Scan for the cell matching the given text and deliver its (X, Y) coordinate at center. 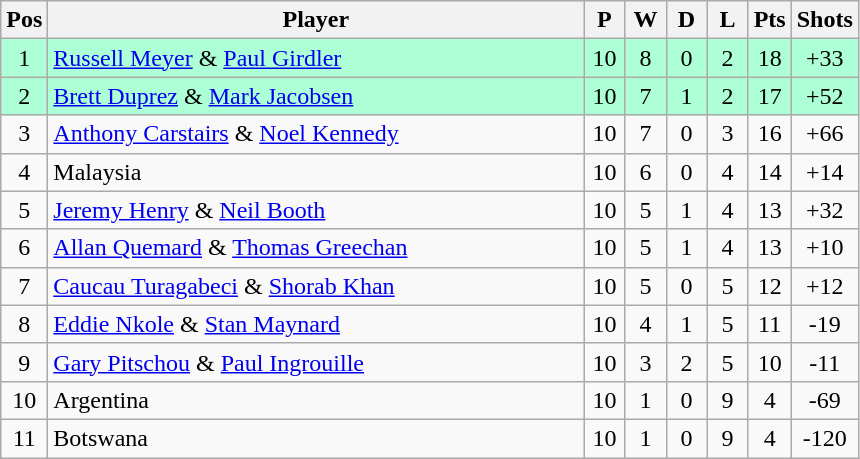
L (728, 20)
Brett Duprez & Mark Jacobsen (316, 96)
16 (770, 134)
P (604, 20)
Pts (770, 20)
+66 (824, 134)
+12 (824, 286)
14 (770, 172)
12 (770, 286)
+10 (824, 248)
Malaysia (316, 172)
17 (770, 96)
Allan Quemard & Thomas Greechan (316, 248)
W (646, 20)
+14 (824, 172)
Anthony Carstairs & Noel Kennedy (316, 134)
-11 (824, 362)
Caucau Turagabeci & Shorab Khan (316, 286)
Player (316, 20)
Jeremy Henry & Neil Booth (316, 210)
Russell Meyer & Paul Girdler (316, 58)
-69 (824, 400)
Botswana (316, 438)
Eddie Nkole & Stan Maynard (316, 324)
Pos (24, 20)
D (686, 20)
Argentina (316, 400)
Shots (824, 20)
Gary Pitschou & Paul Ingrouille (316, 362)
+52 (824, 96)
18 (770, 58)
-19 (824, 324)
+32 (824, 210)
+33 (824, 58)
-120 (824, 438)
